Return the (x, y) coordinate for the center point of the cell that contains the specified text.  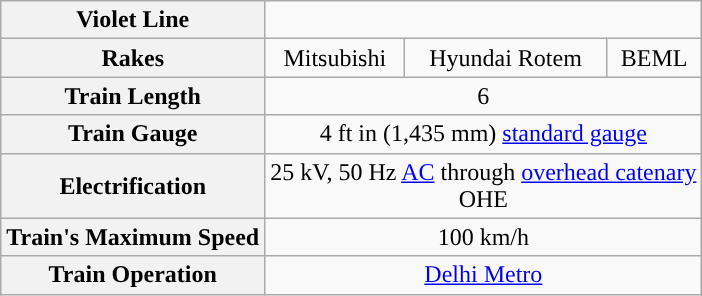
Electrification (133, 186)
Violet Line (133, 20)
Train's Maximum Speed (133, 237)
Mitsubishi (335, 58)
100 km/h (484, 237)
Delhi Metro (484, 275)
25 kV, 50 Hz AC through overhead catenaryOHE (484, 186)
4 ft in (1,435 mm) standard gauge (484, 134)
BEML (654, 58)
Train Operation (133, 275)
Hyundai Rotem (506, 58)
Train Gauge (133, 134)
Train Length (133, 96)
Rakes (133, 58)
6 (484, 96)
